Locate the cell with the specified text and output its [x, y] center coordinate. 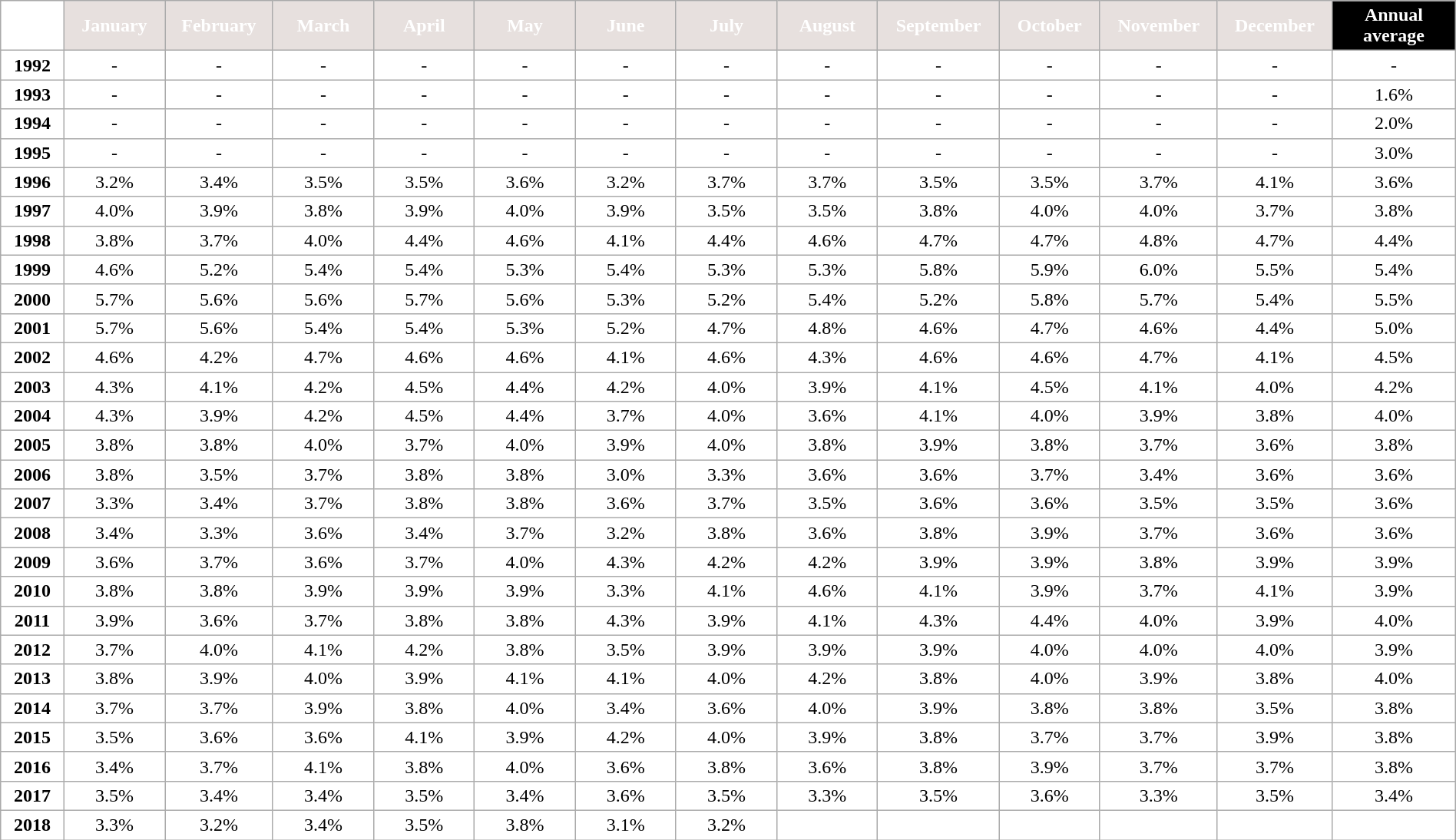
1999 [32, 270]
2008 [32, 533]
1998 [32, 240]
1995 [32, 153]
2010 [32, 591]
1996 [32, 182]
April [424, 26]
2017 [32, 795]
March [323, 26]
1993 [32, 94]
2013 [32, 679]
2002 [32, 357]
December [1275, 26]
2001 [32, 328]
2000 [32, 299]
1992 [32, 65]
2007 [32, 504]
2005 [32, 445]
2006 [32, 475]
5.0% [1395, 328]
Annual average [1395, 26]
3.1% [625, 825]
1994 [32, 124]
2016 [32, 766]
August [828, 26]
2.0% [1395, 124]
February [220, 26]
2011 [32, 620]
July [726, 26]
2014 [32, 708]
2018 [32, 825]
5.9% [1049, 270]
2015 [32, 737]
1997 [32, 211]
2012 [32, 650]
1.6% [1395, 94]
January [114, 26]
October [1049, 26]
November [1158, 26]
2009 [32, 562]
May [525, 26]
2004 [32, 416]
2003 [32, 386]
September [938, 26]
June [625, 26]
6.0% [1158, 270]
